Scan for the cell matching the given text and deliver its [X, Y] coordinate at center. 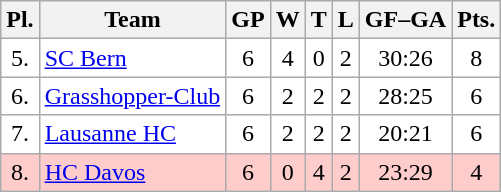
5. [20, 58]
28:25 [405, 96]
L [346, 20]
W [288, 20]
GF–GA [405, 20]
Lausanne HC [132, 134]
8. [20, 172]
6. [20, 96]
Pl. [20, 20]
SC Bern [132, 58]
8 [476, 58]
T [318, 20]
GP [248, 20]
Team [132, 20]
Grasshopper-Club [132, 96]
23:29 [405, 172]
30:26 [405, 58]
20:21 [405, 134]
7. [20, 134]
Pts. [476, 20]
HC Davos [132, 172]
